Pinpoint the cell where the given text exists, returning its (x, y) midpoint coordinate. 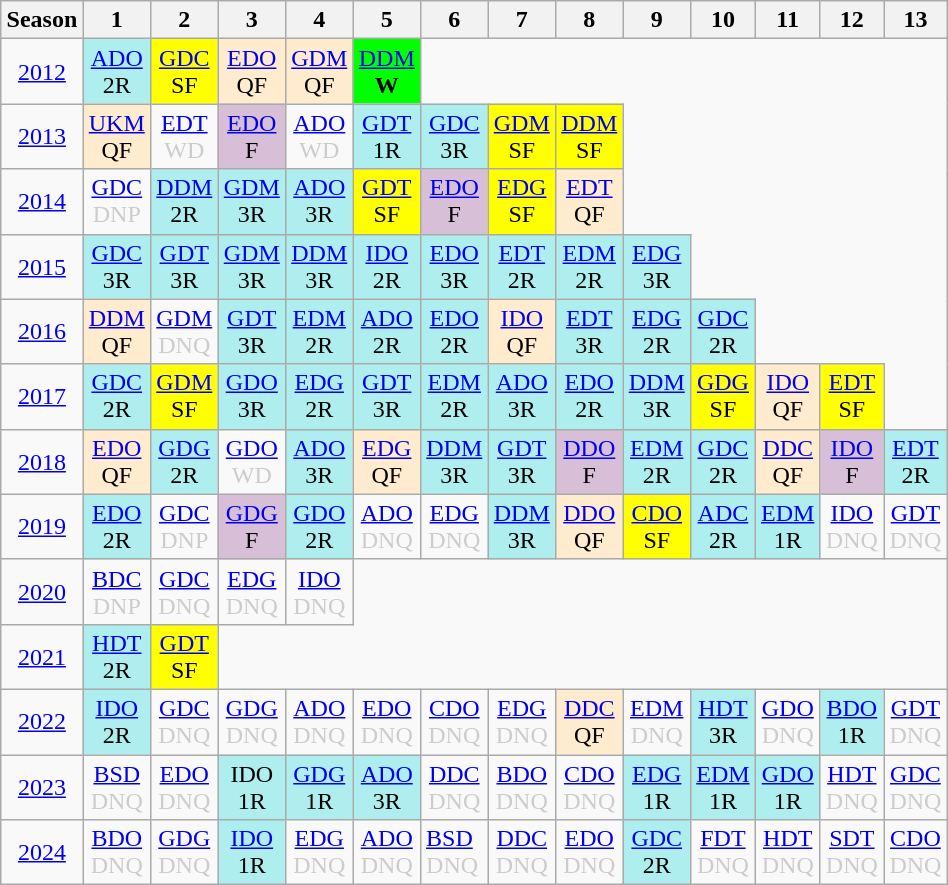
2015 (42, 266)
BDCDNP (117, 592)
BDO1R (852, 722)
EDTWD (185, 136)
DDMW (387, 72)
1 (117, 20)
DDC DNQ (522, 852)
HDT3R (724, 722)
10 (724, 20)
2017 (42, 396)
2021 (42, 656)
EDTQF (590, 202)
13 (916, 20)
EDT3R (590, 332)
EDG3R (657, 266)
GDCSF (185, 72)
EDGQF (387, 462)
2022 (42, 722)
HDT2R (117, 656)
12 (852, 20)
IDOF (852, 462)
GDODNQ (788, 722)
2024 (42, 852)
8 (590, 20)
DDMQF (117, 332)
EDG1R (657, 786)
2016 (42, 332)
BSD DNQ (455, 852)
2 (185, 20)
2023 (42, 786)
2020 (42, 592)
DDMSF (590, 136)
2013 (42, 136)
BSDDNQ (117, 786)
GDO2R (320, 526)
GDGSF (724, 396)
7 (522, 20)
CDOSF (657, 526)
GDMQF (320, 72)
GDOWD (252, 462)
SDTDNQ (852, 852)
2018 (42, 462)
DDOF (590, 462)
2019 (42, 526)
11 (788, 20)
3 (252, 20)
EDMDNQ (657, 722)
EDTSF (852, 396)
FDTDNQ (724, 852)
GDGF (252, 526)
UKMQF (117, 136)
GDO3R (252, 396)
DDOQF (590, 526)
GDT1R (387, 136)
EDO3R (455, 266)
ADOWD (320, 136)
ADO DNQ (387, 852)
6 (455, 20)
4 (320, 20)
GDG2R (185, 462)
GDO1R (788, 786)
EDO DNQ (590, 852)
5 (387, 20)
DDCDNQ (455, 786)
ADC2R (724, 526)
GDG1R (320, 786)
Season (42, 20)
2014 (42, 202)
2012 (42, 72)
GDMDNQ (185, 332)
DDM2R (185, 202)
EDGSF (522, 202)
9 (657, 20)
